Capture the cell that displays the provided text and extract its (x, y) central coordinate. 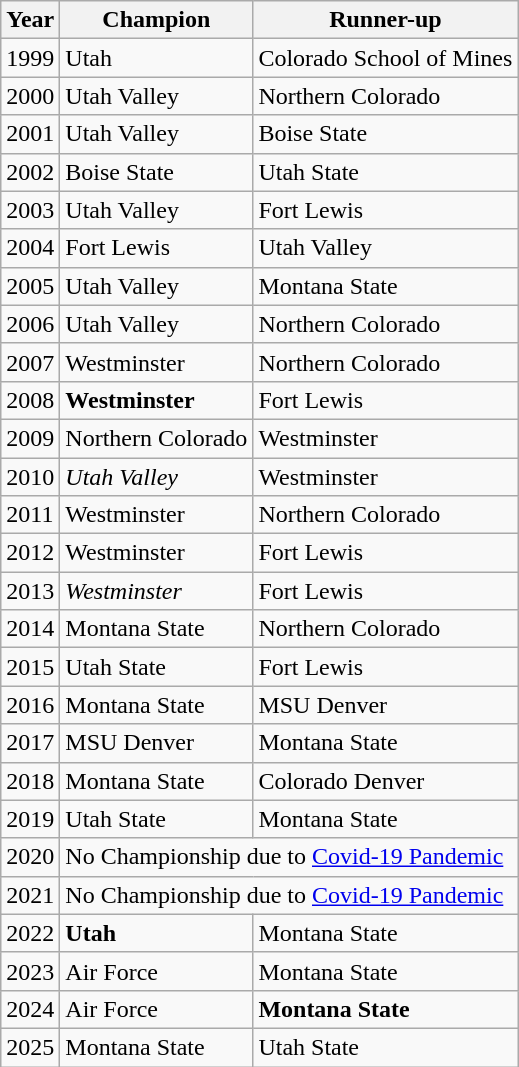
2005 (30, 286)
2009 (30, 438)
2011 (30, 515)
2024 (30, 1009)
2016 (30, 705)
Champion (156, 20)
2006 (30, 324)
2002 (30, 172)
Colorado Denver (386, 781)
2023 (30, 971)
2020 (30, 857)
2000 (30, 96)
2021 (30, 895)
1999 (30, 58)
Runner-up (386, 20)
2008 (30, 400)
2014 (30, 629)
2018 (30, 781)
2025 (30, 1047)
2004 (30, 248)
2013 (30, 591)
2015 (30, 667)
Year (30, 20)
2022 (30, 933)
2001 (30, 134)
2003 (30, 210)
Colorado School of Mines (386, 58)
2017 (30, 743)
2019 (30, 819)
2007 (30, 362)
2012 (30, 553)
2010 (30, 477)
